Output the [x, y] coordinate of the center of the cell containing the given text.  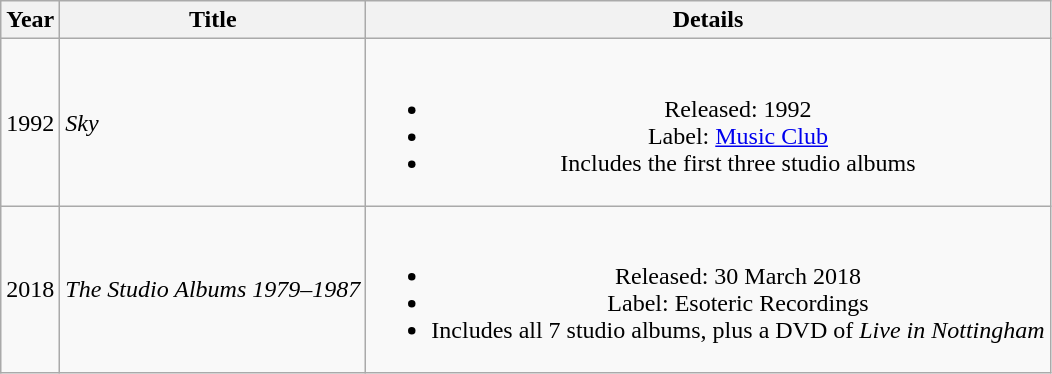
2018 [30, 290]
Year [30, 20]
Released: 30 March 2018Label: Esoteric RecordingsIncludes all 7 studio albums, plus a DVD of Live in Nottingham [708, 290]
Sky [213, 122]
Title [213, 20]
Details [708, 20]
1992 [30, 122]
Released: 1992Label: Music ClubIncludes the first three studio albums [708, 122]
The Studio Albums 1979–1987 [213, 290]
